From the cell containing the given text, extract its center point as [X, Y] coordinate. 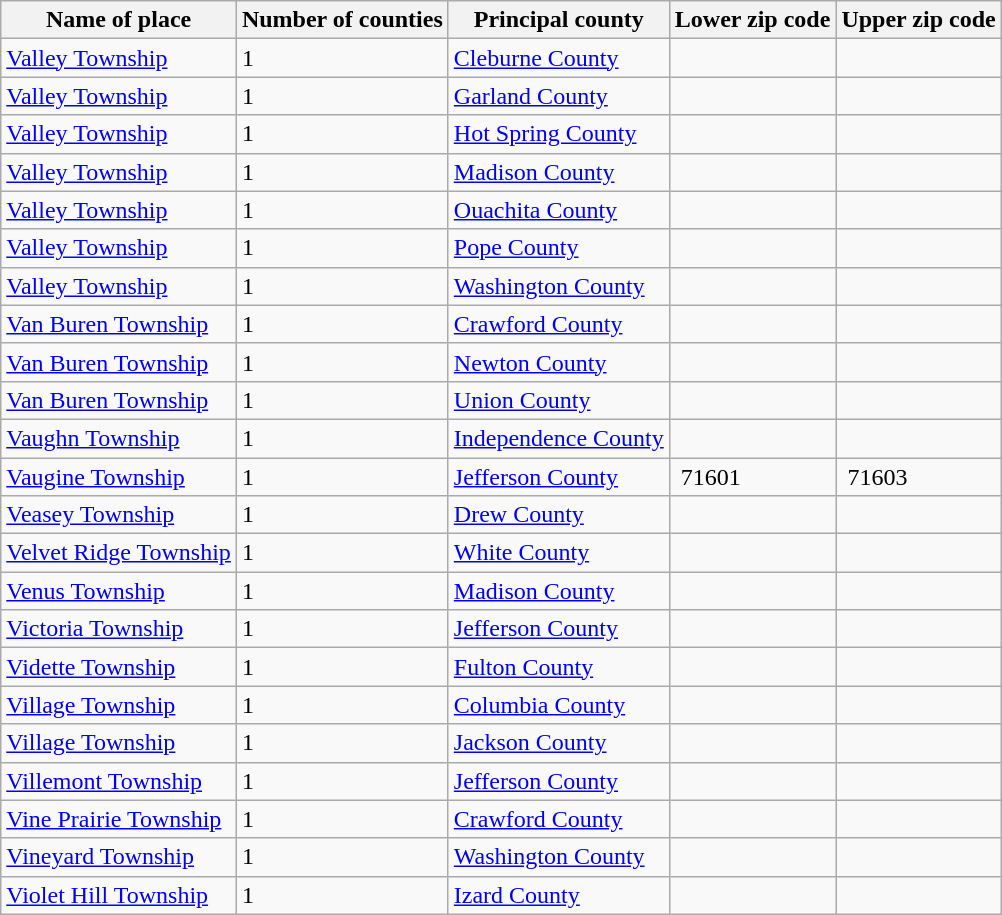
Violet Hill Township [119, 895]
Veasey Township [119, 515]
Hot Spring County [558, 134]
Fulton County [558, 667]
White County [558, 553]
Venus Township [119, 591]
Columbia County [558, 705]
Drew County [558, 515]
Garland County [558, 96]
Upper zip code [918, 20]
Independence County [558, 438]
Victoria Township [119, 629]
Cleburne County [558, 58]
Jackson County [558, 743]
Villemont Township [119, 781]
Vidette Township [119, 667]
Velvet Ridge Township [119, 553]
Number of counties [342, 20]
Vaughn Township [119, 438]
Union County [558, 400]
Pope County [558, 248]
Principal county [558, 20]
Vaugine Township [119, 477]
Ouachita County [558, 210]
Newton County [558, 362]
71603 [918, 477]
Name of place [119, 20]
Lower zip code [752, 20]
Vine Prairie Township [119, 819]
Izard County [558, 895]
71601 [752, 477]
Vineyard Township [119, 857]
